Output the [X, Y] coordinate of the center of the cell containing the given text.  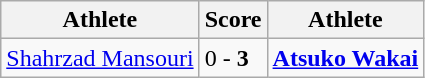
Atsuko Wakai [346, 58]
Shahrzad Mansouri [100, 58]
Score [233, 20]
0 - 3 [233, 58]
